Output the (x, y) coordinate of the center of the cell containing the given text.  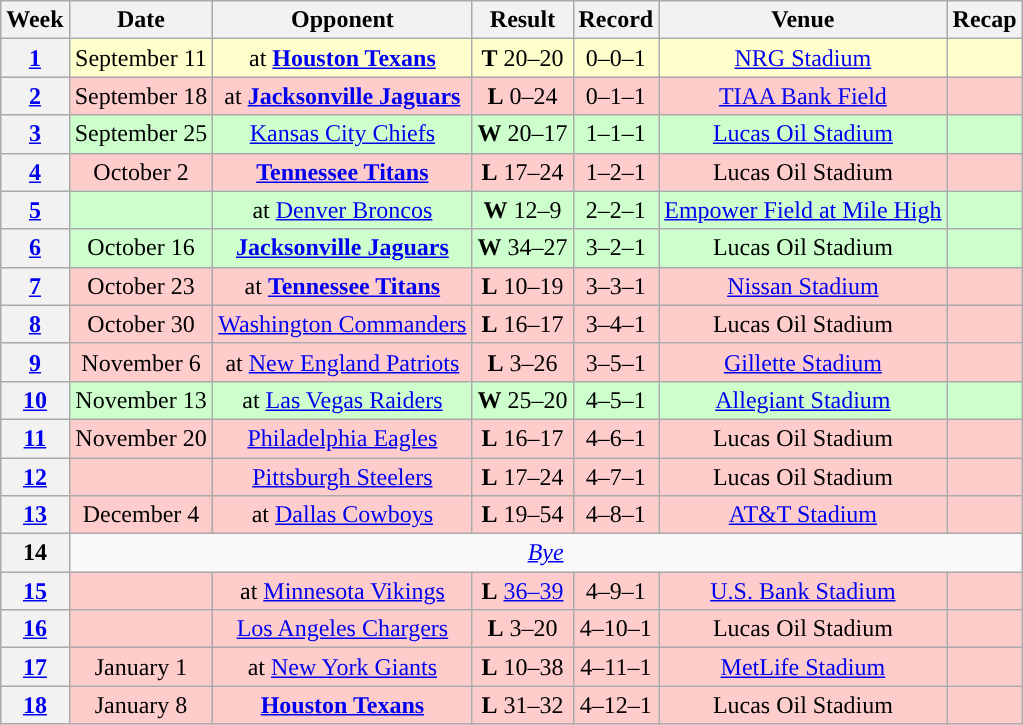
October 23 (141, 286)
4–6–1 (616, 438)
Opponent (342, 20)
L 10–19 (522, 286)
4–9–1 (616, 591)
13 (35, 515)
18 (35, 705)
MetLife Stadium (803, 667)
12 (35, 477)
Los Angeles Chargers (342, 629)
Venue (803, 20)
4–12–1 (616, 705)
L 0–24 (522, 96)
NRG Stadium (803, 58)
at New York Giants (342, 667)
October 16 (141, 248)
Philadelphia Eagles (342, 438)
Result (522, 20)
at Las Vegas Raiders (342, 400)
1–2–1 (616, 172)
3–2–1 (616, 248)
Tennessee Titans (342, 172)
Houston Texans (342, 705)
Week (35, 20)
L 19–54 (522, 515)
9 (35, 362)
4 (35, 172)
January 8 (141, 705)
W 20–17 (522, 134)
November 20 (141, 438)
T 20–20 (522, 58)
September 11 (141, 58)
7 (35, 286)
December 4 (141, 515)
Pittsburgh Steelers (342, 477)
Kansas City Chiefs (342, 134)
16 (35, 629)
W 34–27 (522, 248)
October 2 (141, 172)
L 36–39 (522, 591)
TIAA Bank Field (803, 96)
17 (35, 667)
Washington Commanders (342, 324)
September 18 (141, 96)
2–2–1 (616, 210)
at Denver Broncos (342, 210)
L 31–32 (522, 705)
September 25 (141, 134)
November 6 (141, 362)
at Jacksonville Jaguars (342, 96)
2 (35, 96)
L 10–38 (522, 667)
Date (141, 20)
10 (35, 400)
October 30 (141, 324)
W 12–9 (522, 210)
Record (616, 20)
at Tennessee Titans (342, 286)
Bye (546, 553)
Empower Field at Mile High (803, 210)
0–0–1 (616, 58)
W 25–20 (522, 400)
3–4–1 (616, 324)
5 (35, 210)
Gillette Stadium (803, 362)
Nissan Stadium (803, 286)
at Minnesota Vikings (342, 591)
8 (35, 324)
Recap (984, 20)
4–8–1 (616, 515)
L 3–26 (522, 362)
at Houston Texans (342, 58)
November 13 (141, 400)
4–7–1 (616, 477)
3–5–1 (616, 362)
1 (35, 58)
3–3–1 (616, 286)
Jacksonville Jaguars (342, 248)
L 3–20 (522, 629)
14 (35, 553)
1–1–1 (616, 134)
Allegiant Stadium (803, 400)
11 (35, 438)
AT&T Stadium (803, 515)
at New England Patriots (342, 362)
at Dallas Cowboys (342, 515)
3 (35, 134)
6 (35, 248)
U.S. Bank Stadium (803, 591)
0–1–1 (616, 96)
January 1 (141, 667)
15 (35, 591)
4–11–1 (616, 667)
4–10–1 (616, 629)
4–5–1 (616, 400)
